Output the [X, Y] coordinate of the center of the cell containing the given text.  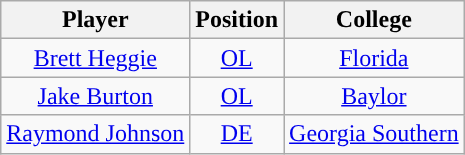
Brett Heggie [96, 58]
Player [96, 20]
DE [237, 134]
Jake Burton [96, 96]
Baylor [374, 96]
Position [237, 20]
Georgia Southern [374, 134]
College [374, 20]
Raymond Johnson [96, 134]
Florida [374, 58]
